Provide the (x, y) coordinate of the cell's center where the given text is located.  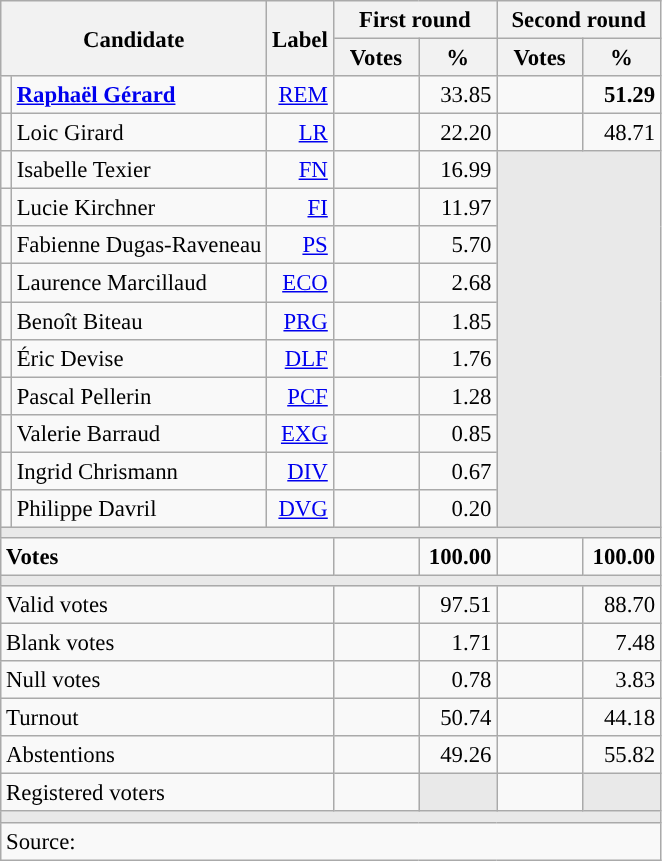
ECO (300, 283)
88.70 (621, 605)
FN (300, 170)
44.18 (621, 718)
Source: (331, 841)
DIV (300, 471)
Turnout (167, 718)
22.20 (458, 133)
Benoît Biteau (138, 321)
Valerie Barraud (138, 433)
55.82 (621, 755)
Fabienne Dugas-Raveneau (138, 245)
1.76 (458, 358)
DVG (300, 509)
REM (300, 95)
Blank votes (167, 643)
11.97 (458, 208)
PRG (300, 321)
Second round (579, 20)
3.83 (621, 680)
33.85 (458, 95)
1.85 (458, 321)
FI (300, 208)
DLF (300, 358)
Pascal Pellerin (138, 396)
0.20 (458, 509)
48.71 (621, 133)
7.48 (621, 643)
Laurence Marcillaud (138, 283)
LR (300, 133)
50.74 (458, 718)
Isabelle Texier (138, 170)
49.26 (458, 755)
Philippe Davril (138, 509)
Éric Devise (138, 358)
16.99 (458, 170)
1.28 (458, 396)
Ingrid Chrismann (138, 471)
Candidate (134, 38)
Label (300, 38)
0.78 (458, 680)
Valid votes (167, 605)
PS (300, 245)
Lucie Kirchner (138, 208)
First round (415, 20)
Abstentions (167, 755)
Null votes (167, 680)
EXG (300, 433)
0.85 (458, 433)
PCF (300, 396)
5.70 (458, 245)
Loic Girard (138, 133)
Registered voters (167, 793)
97.51 (458, 605)
0.67 (458, 471)
Raphaël Gérard (138, 95)
51.29 (621, 95)
2.68 (458, 283)
1.71 (458, 643)
